From the cell containing the given text, extract its center point as (X, Y) coordinate. 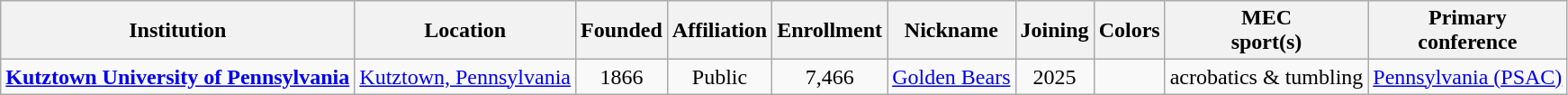
7,466 (830, 77)
Colors (1129, 31)
Golden Bears (951, 77)
Affiliation (719, 31)
1866 (622, 77)
Enrollment (830, 31)
acrobatics & tumbling (1266, 77)
MECsport(s) (1266, 31)
Kutztown University of Pennsylvania (178, 77)
Pennsylvania (PSAC) (1467, 77)
Kutztown, Pennsylvania (465, 77)
Location (465, 31)
Institution (178, 31)
Joining (1055, 31)
Nickname (951, 31)
2025 (1055, 77)
Primaryconference (1467, 31)
Public (719, 77)
Founded (622, 31)
